Identify which cell holds the provided text, then report its [x, y] central coordinate. 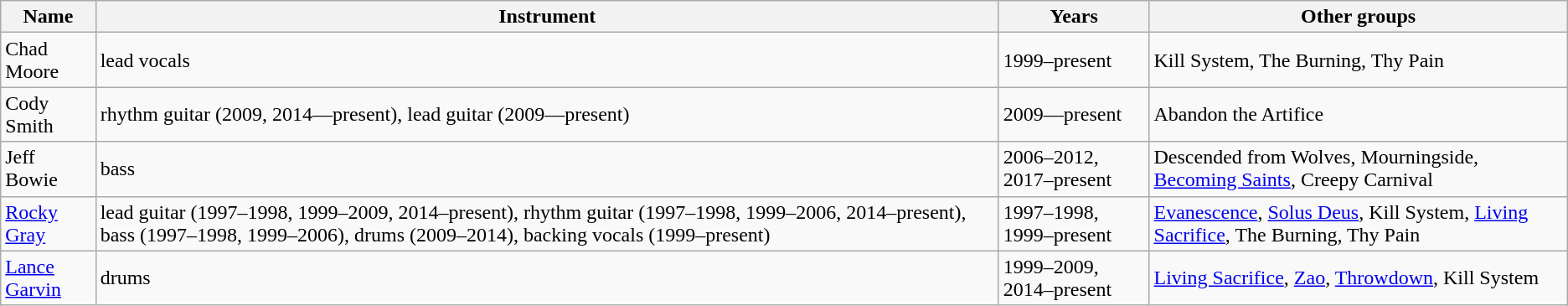
Abandon the Artifice [1359, 114]
Other groups [1359, 17]
Rocky Gray [49, 223]
1997–1998, 1999–present [1074, 223]
Evanescence, Solus Deus, Kill System, Living Sacrifice, The Burning, Thy Pain [1359, 223]
Jeff Bowie [49, 169]
1999–2009, 2014–present [1074, 278]
Years [1074, 17]
Cody Smith [49, 114]
bass [547, 169]
1999–present [1074, 60]
rhythm guitar (2009, 2014—present), lead guitar (2009—present) [547, 114]
Chad Moore [49, 60]
drums [547, 278]
Kill System, The Burning, Thy Pain [1359, 60]
Instrument [547, 17]
Descended from Wolves, Mourningside, Becoming Saints, Creepy Carnival [1359, 169]
Lance Garvin [49, 278]
2006–2012, 2017–present [1074, 169]
Living Sacrifice, Zao, Throwdown, Kill System [1359, 278]
lead vocals [547, 60]
2009—present [1074, 114]
Name [49, 17]
